Return [x, y] of the center of cell containing provided text 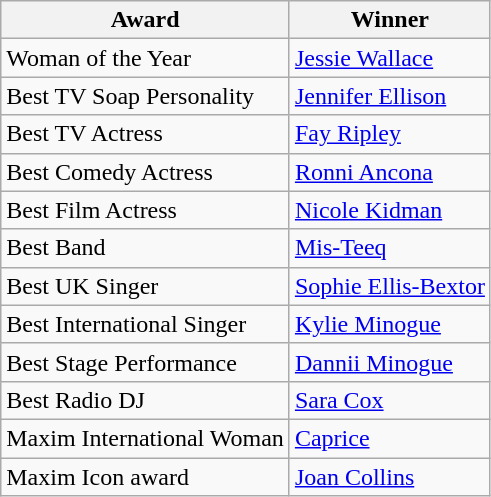
Fay Ripley [390, 134]
Best Film Actress [146, 210]
Winner [390, 20]
Mis-Teeq [390, 248]
Best Stage Performance [146, 362]
Best UK Singer [146, 286]
Caprice [390, 438]
Best Comedy Actress [146, 172]
Best TV Soap Personality [146, 96]
Sophie Ellis-Bextor [390, 286]
Best Radio DJ [146, 400]
Maxim Icon award [146, 477]
Sara Cox [390, 400]
Joan Collins [390, 477]
Award [146, 20]
Jennifer Ellison [390, 96]
Jessie Wallace [390, 58]
Best Band [146, 248]
Best TV Actress [146, 134]
Kylie Minogue [390, 324]
Woman of the Year [146, 58]
Ronni Ancona [390, 172]
Dannii Minogue [390, 362]
Best International Singer [146, 324]
Maxim International Woman [146, 438]
Nicole Kidman [390, 210]
